Output the [x, y] coordinate of the center of the cell containing the given text.  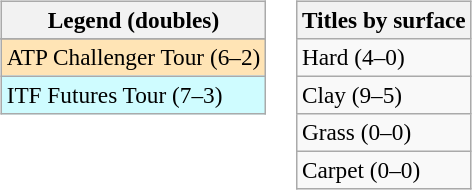
Legend (doubles) [133, 20]
Grass (0–0) [384, 133]
Carpet (0–0) [384, 171]
ITF Futures Tour (7–3) [133, 95]
ATP Challenger Tour (6–2) [133, 57]
Clay (9–5) [384, 95]
Titles by surface [384, 20]
Hard (4–0) [384, 57]
